Pinpoint the cell where the given text exists, returning its [x, y] midpoint coordinate. 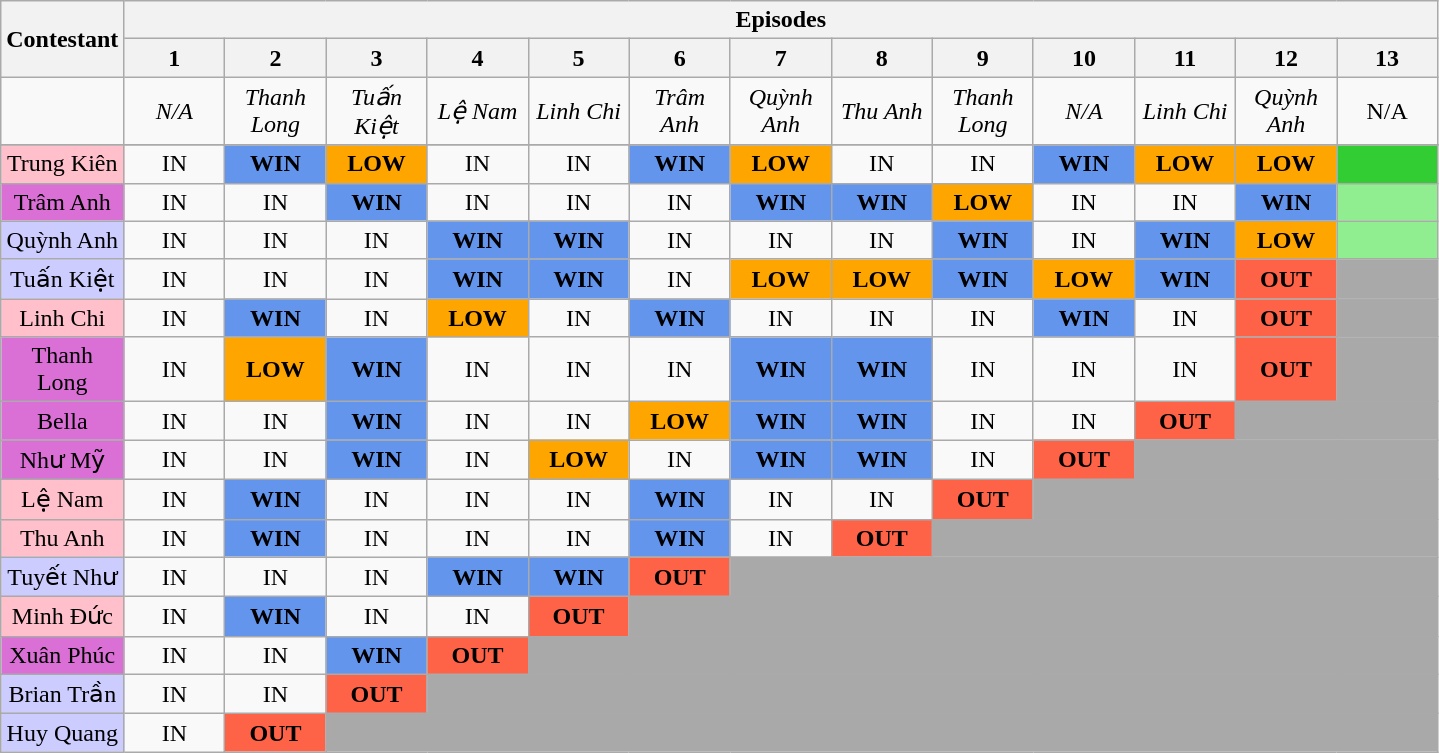
Contestant [62, 39]
Brian Trần [62, 694]
Trung Kiên [62, 164]
2 [276, 58]
3 [376, 58]
13 [1388, 58]
Bella [62, 421]
6 [680, 58]
4 [478, 58]
8 [882, 58]
9 [982, 58]
Minh Đức [62, 617]
7 [780, 58]
Xuân Phúc [62, 655]
12 [1286, 58]
Như Mỹ [62, 460]
10 [1084, 58]
1 [174, 58]
11 [1184, 58]
Huy Quang [62, 733]
5 [578, 58]
Tuyết Như [62, 577]
Episodes [781, 20]
